Return [X, Y] of the center of cell containing provided text 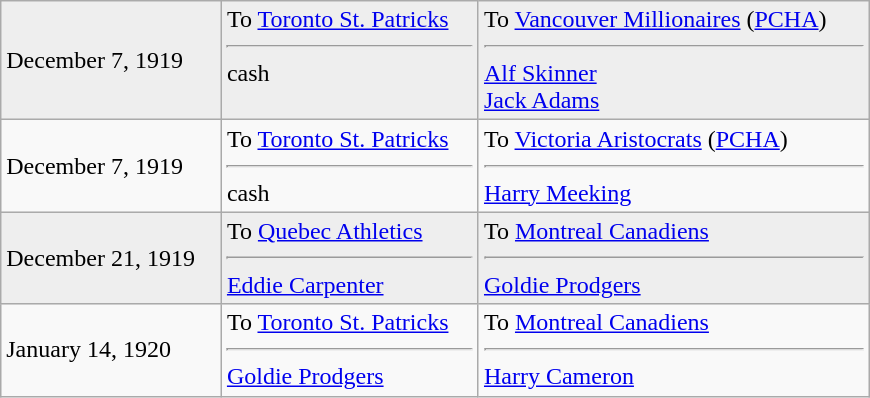
To Montreal CanadiensGoldie Prodgers [674, 258]
December 21, 1919 [112, 258]
January 14, 1920 [112, 350]
To Toronto St. PatricksGoldie Prodgers [350, 350]
To Victoria Aristocrats (PCHA)Harry Meeking [674, 166]
To Vancouver Millionaires (PCHA)Alf SkinnerJack Adams [674, 60]
To Montreal CanadiensHarry Cameron [674, 350]
To Quebec AthleticsEddie Carpenter [350, 258]
